Identify which cell holds the provided text, then report its (X, Y) central coordinate. 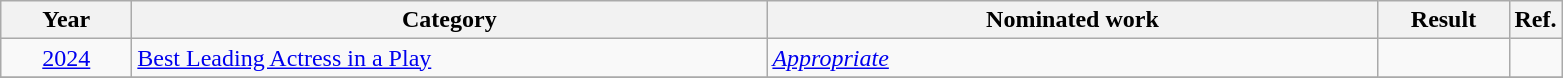
Best Leading Actress in a Play (450, 58)
Nominated work (1072, 20)
Category (450, 20)
Year (66, 20)
2024 (66, 58)
Ref. (1536, 20)
Result (1444, 20)
Appropriate (1072, 58)
